Output the (x, y) coordinate of the center of the cell containing the given text.  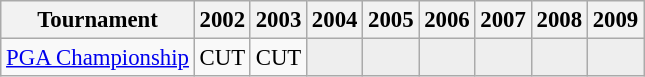
Tournament (98, 20)
2004 (335, 20)
2002 (222, 20)
2007 (503, 20)
PGA Championship (98, 58)
2003 (278, 20)
2005 (391, 20)
2008 (559, 20)
2009 (615, 20)
2006 (447, 20)
